Return the [X, Y] coordinate for the center point of the cell that contains the specified text.  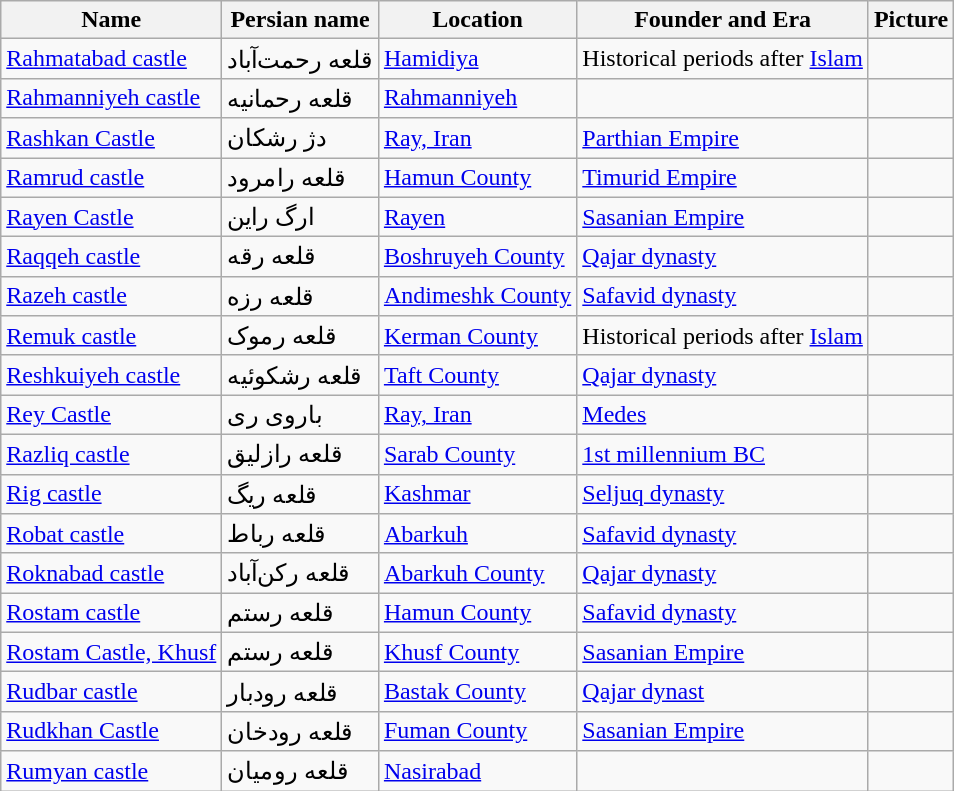
قلعه رامرود [300, 178]
باروی ری [300, 415]
ارگ راین [300, 217]
قلعه رحمانیه [300, 98]
Location [477, 20]
Fuman County [477, 731]
Rumyan castle [112, 771]
Rudbar castle [112, 692]
Kashmar [477, 494]
Hamidiya [477, 59]
Nasirabad [477, 771]
قلعه رزه [300, 296]
Kerman County [477, 336]
Razliq castle [112, 454]
Rey Castle [112, 415]
قلعه رومیان [300, 771]
Persian name [300, 20]
Name [112, 20]
قلعه رباط [300, 534]
Robat castle [112, 534]
قلعه رازلیق [300, 454]
Abarkuh [477, 534]
قلعه رودبار [300, 692]
Reshkuiyeh castle [112, 375]
Rahmanniyeh castle [112, 98]
Boshruyeh County [477, 257]
Rashkan Castle [112, 138]
Seljuq dynasty [723, 494]
قلعه رحمت‌آباد [300, 59]
Medes [723, 415]
Parthian Empire [723, 138]
Rudkhan Castle [112, 731]
Roknabad castle [112, 573]
Sarab County [477, 454]
قلعه رکن‌آباد [300, 573]
قلعه رودخان [300, 731]
قلعه رموک [300, 336]
قلعه رقه [300, 257]
Founder and Era [723, 20]
Rayen Castle [112, 217]
Rig castle [112, 494]
Abarkuh County [477, 573]
Rahmanniyeh [477, 98]
1st millennium BC [723, 454]
Razeh castle [112, 296]
Bastak County [477, 692]
Rostam castle [112, 613]
Raqqeh castle [112, 257]
Rahmatabad castle [112, 59]
قلعه ریگ [300, 494]
Taft County [477, 375]
Remuk castle [112, 336]
Khusf County [477, 652]
Rostam Castle, Khusf [112, 652]
Ramrud castle [112, 178]
قلعه رشکوئیه [300, 375]
Picture [910, 20]
Qajar dynast [723, 692]
Andimeshk County [477, 296]
Rayen [477, 217]
Timurid Empire [723, 178]
دژ رشکان [300, 138]
